Capture the cell that displays the provided text and extract its (x, y) central coordinate. 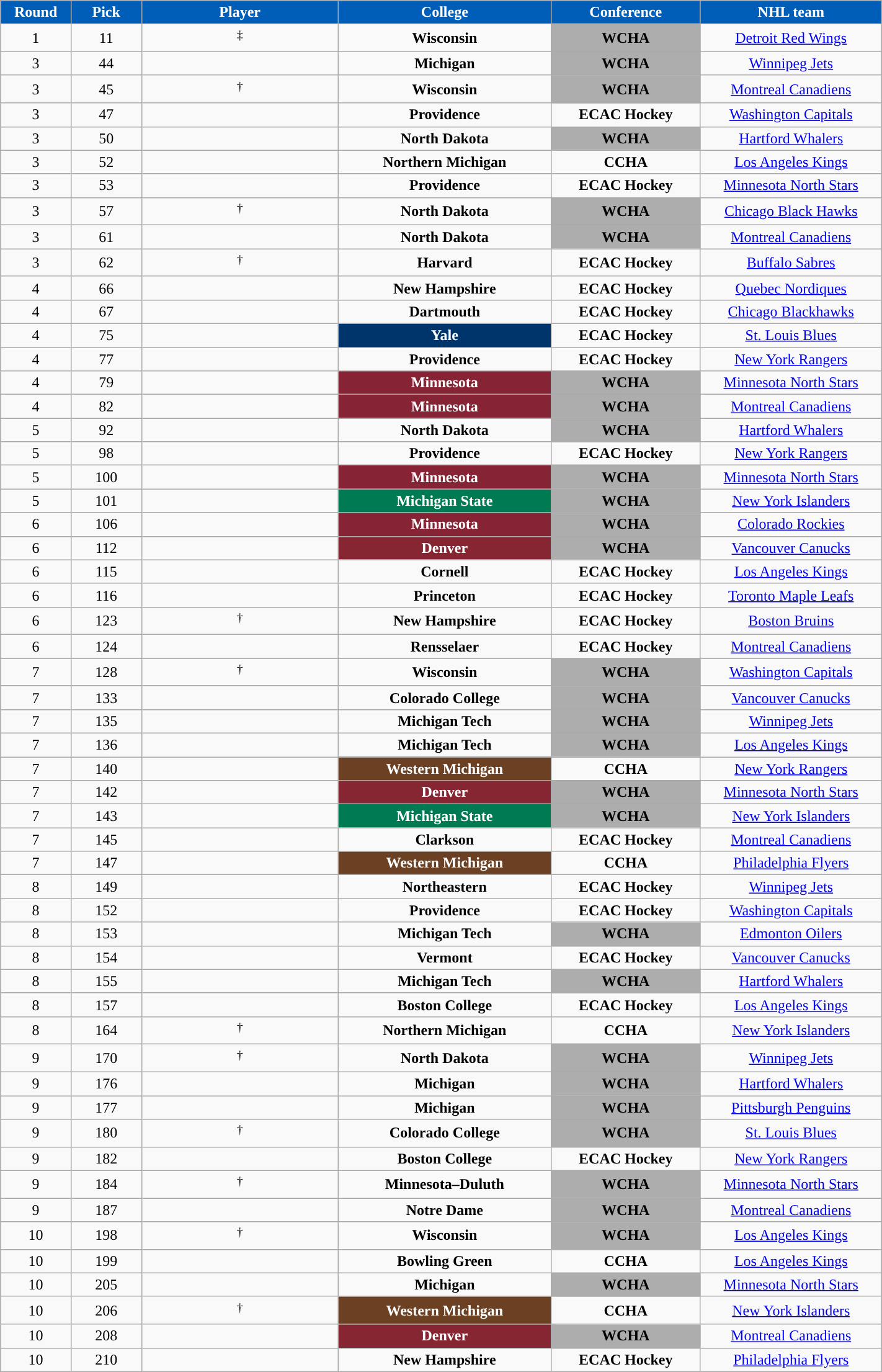
177 (106, 1108)
Bowling Green (444, 1261)
Vermont (444, 957)
44 (106, 63)
Quebec Nordiques (791, 288)
Colorado Rockies (791, 524)
Minnesota–Duluth (444, 1184)
140 (106, 769)
Round (36, 12)
45 (106, 89)
79 (106, 383)
47 (106, 115)
Rensselaer (444, 647)
157 (106, 1005)
Harvard (444, 263)
Yale (444, 336)
Conference (625, 12)
Toronto Maple Leafs (791, 595)
66 (106, 288)
Pick (106, 12)
Northeastern (444, 887)
‡ (239, 38)
123 (106, 621)
11 (106, 38)
116 (106, 595)
Notre Dame (444, 1210)
133 (106, 697)
184 (106, 1184)
143 (106, 816)
164 (106, 1030)
62 (106, 263)
128 (106, 673)
Boston Bruins (791, 621)
Pittsburgh Penguins (791, 1108)
153 (106, 934)
Player (239, 12)
Clarkson (444, 840)
52 (106, 162)
61 (106, 237)
180 (106, 1133)
Edmonton Oilers (791, 934)
NHL team (791, 12)
124 (106, 647)
147 (106, 863)
206 (106, 1311)
Buffalo Sabres (791, 263)
106 (106, 524)
210 (106, 1360)
College (444, 12)
Chicago Black Hawks (791, 211)
75 (106, 336)
92 (106, 430)
149 (106, 887)
112 (106, 548)
Dartmouth (444, 312)
187 (106, 1210)
176 (106, 1083)
155 (106, 981)
50 (106, 138)
57 (106, 211)
100 (106, 477)
115 (106, 572)
182 (106, 1159)
154 (106, 957)
101 (106, 501)
Princeton (444, 595)
1 (36, 38)
135 (106, 722)
82 (106, 406)
77 (106, 359)
67 (106, 312)
142 (106, 792)
136 (106, 745)
53 (106, 186)
199 (106, 1261)
198 (106, 1236)
152 (106, 910)
Detroit Red Wings (791, 38)
208 (106, 1336)
145 (106, 840)
205 (106, 1285)
170 (106, 1059)
98 (106, 454)
Cornell (444, 572)
Chicago Blackhawks (791, 312)
